Locate the cell with the specified text and output its (X, Y) center coordinate. 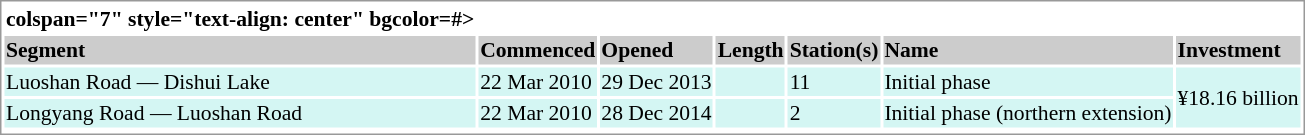
Segment (240, 50)
Length (750, 50)
Commenced (538, 50)
Opened (656, 50)
Longyang Road — Luoshan Road (240, 113)
29 Dec 2013 (656, 82)
Investment (1238, 50)
Initial phase (northern extension) (1028, 113)
11 (834, 82)
Initial phase (1028, 82)
colspan="7" style="text-align: center" bgcolor=#> (240, 18)
28 Dec 2014 (656, 113)
Luoshan Road — Dishui Lake (240, 82)
Name (1028, 50)
¥18.16 billion (1238, 98)
2 (834, 113)
Station(s) (834, 50)
